Detect which cell encompasses the target text, then output its (X, Y) center coordinate. 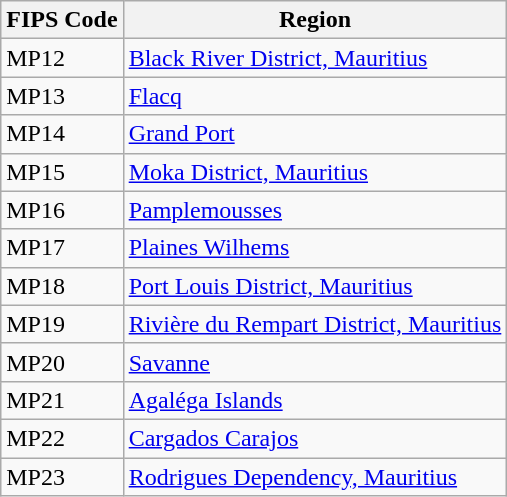
MP18 (62, 286)
MP21 (62, 400)
MP16 (62, 210)
Flacq (315, 96)
MP22 (62, 438)
MP15 (62, 172)
Savanne (315, 362)
Agaléga Islands (315, 400)
MP13 (62, 96)
MP12 (62, 58)
MP20 (62, 362)
Cargados Carajos (315, 438)
MP17 (62, 248)
MP14 (62, 134)
Plaines Wilhems (315, 248)
Grand Port (315, 134)
Pamplemousses (315, 210)
FIPS Code (62, 20)
MP23 (62, 477)
Black River District, Mauritius (315, 58)
Moka District, Mauritius (315, 172)
Rivière du Rempart District, Mauritius (315, 324)
Region (315, 20)
Port Louis District, Mauritius (315, 286)
MP19 (62, 324)
Rodrigues Dependency, Mauritius (315, 477)
